Return [x, y] of the center of cell containing provided text 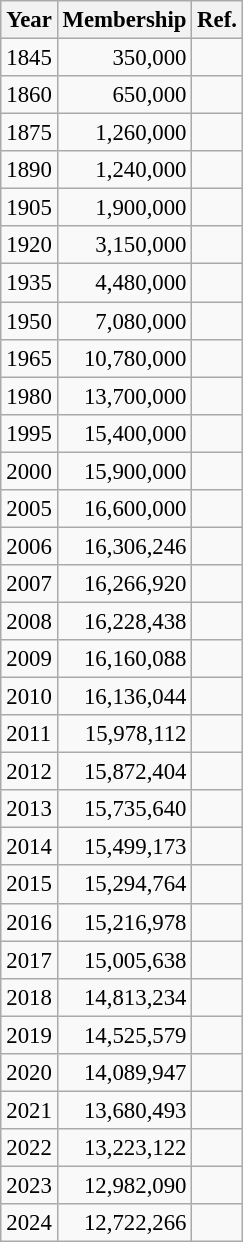
2000 [29, 471]
1860 [29, 95]
16,228,438 [124, 621]
3,150,000 [124, 245]
1875 [29, 133]
1920 [29, 245]
2023 [29, 1185]
15,900,000 [124, 471]
2022 [29, 1148]
1995 [29, 433]
2008 [29, 621]
16,600,000 [124, 508]
1950 [29, 321]
15,294,764 [124, 884]
2014 [29, 847]
1,900,000 [124, 208]
16,136,044 [124, 696]
15,216,978 [124, 922]
13,680,493 [124, 1110]
1,240,000 [124, 170]
1,260,000 [124, 133]
14,525,579 [124, 1035]
15,872,404 [124, 772]
2011 [29, 734]
2015 [29, 884]
15,735,640 [124, 809]
2009 [29, 659]
12,722,266 [124, 1223]
4,480,000 [124, 283]
2020 [29, 1072]
2012 [29, 772]
2013 [29, 809]
2021 [29, 1110]
7,080,000 [124, 321]
14,089,947 [124, 1072]
1890 [29, 170]
12,982,090 [124, 1185]
14,813,234 [124, 997]
2006 [29, 546]
2005 [29, 508]
16,266,920 [124, 584]
2018 [29, 997]
10,780,000 [124, 358]
15,978,112 [124, 734]
2017 [29, 960]
15,005,638 [124, 960]
Year [29, 20]
Membership [124, 20]
2024 [29, 1223]
1935 [29, 283]
15,400,000 [124, 433]
350,000 [124, 57]
13,700,000 [124, 396]
1845 [29, 57]
16,160,088 [124, 659]
650,000 [124, 95]
2007 [29, 584]
2019 [29, 1035]
15,499,173 [124, 847]
13,223,122 [124, 1148]
1905 [29, 208]
16,306,246 [124, 546]
2010 [29, 696]
1980 [29, 396]
1965 [29, 358]
Ref. [217, 20]
2016 [29, 922]
